Search for the cell housing the specified text and yield its (X, Y) center coordinate. 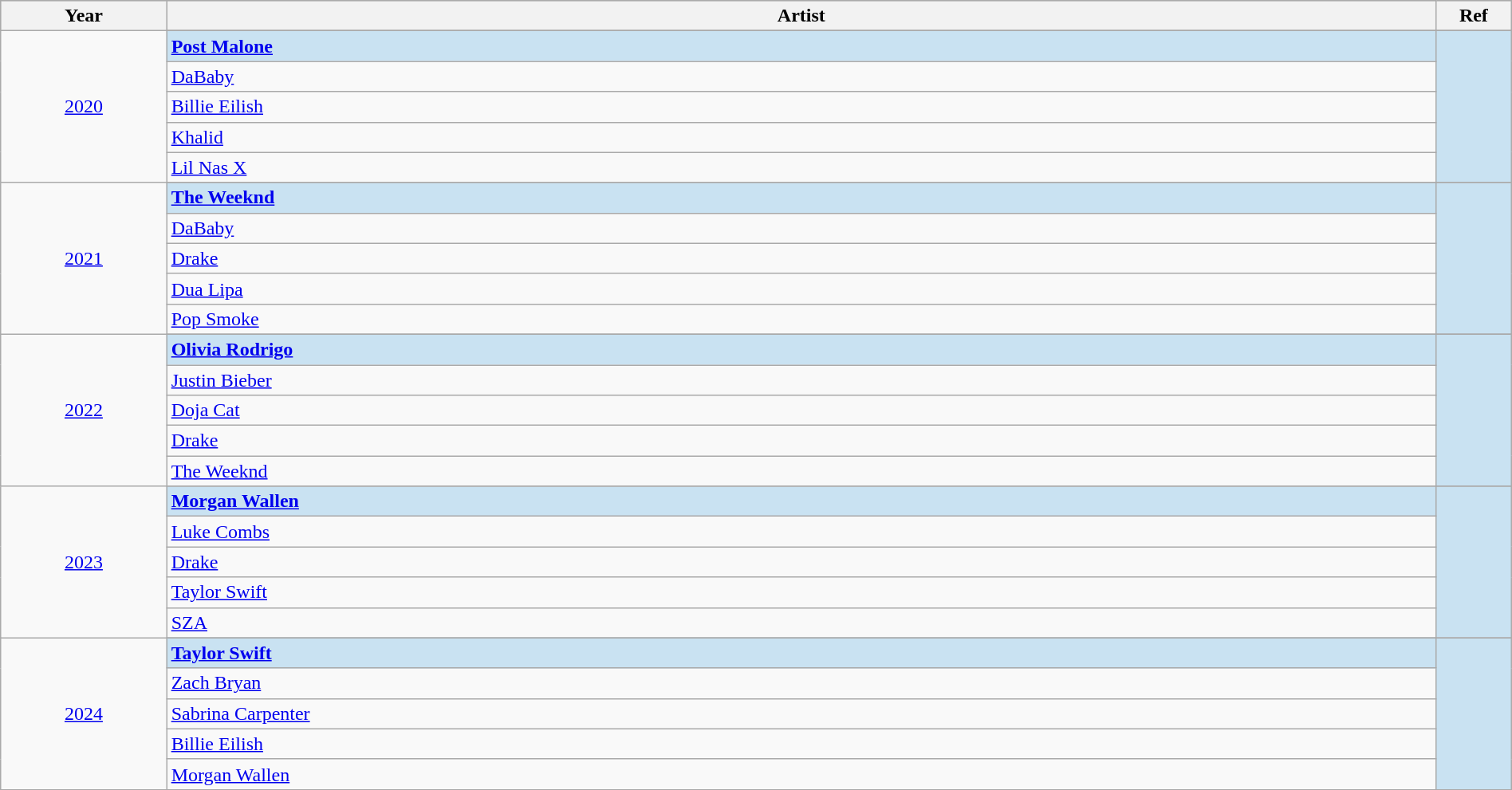
Dua Lipa (801, 289)
SZA (801, 623)
Khalid (801, 137)
Lil Nas X (801, 167)
Post Malone (801, 46)
Year (84, 16)
2020 (84, 107)
Ref (1474, 16)
Doja Cat (801, 411)
Olivia Rodrigo (801, 349)
Pop Smoke (801, 319)
2024 (84, 713)
Zach Bryan (801, 683)
Artist (801, 16)
Justin Bieber (801, 380)
2023 (84, 562)
2022 (84, 410)
2021 (84, 258)
Luke Combs (801, 532)
Sabrina Carpenter (801, 713)
